Pinpoint the cell where the given text exists, returning its [x, y] midpoint coordinate. 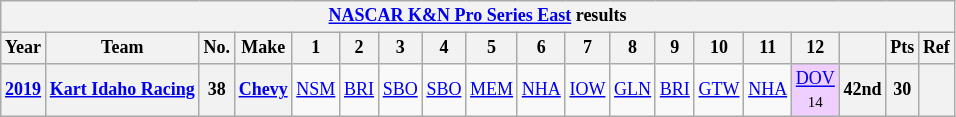
6 [541, 48]
Kart Idaho Racing [122, 90]
11 [768, 48]
Chevy [263, 90]
NASCAR K&N Pro Series East results [478, 16]
Year [24, 48]
8 [633, 48]
IOW [588, 90]
3 [400, 48]
12 [815, 48]
2019 [24, 90]
GTW [719, 90]
Team [122, 48]
MEM [492, 90]
No. [216, 48]
42nd [862, 90]
Make [263, 48]
NSM [316, 90]
4 [444, 48]
30 [902, 90]
38 [216, 90]
7 [588, 48]
1 [316, 48]
2 [360, 48]
5 [492, 48]
Ref [937, 48]
DOV14 [815, 90]
GLN [633, 90]
10 [719, 48]
Pts [902, 48]
9 [674, 48]
